Return the [x, y] coordinate for the center point of the cell that contains the specified text.  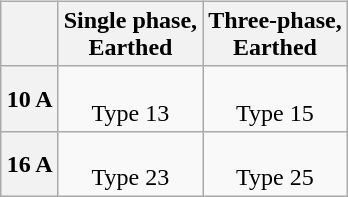
10 A [30, 98]
Type 13 [130, 98]
16 A [30, 164]
Type 25 [276, 164]
Three-phase,Earthed [276, 34]
Single phase,Earthed [130, 34]
Type 23 [130, 164]
Type 15 [276, 98]
